Detect which cell encompasses the target text, then output its (X, Y) center coordinate. 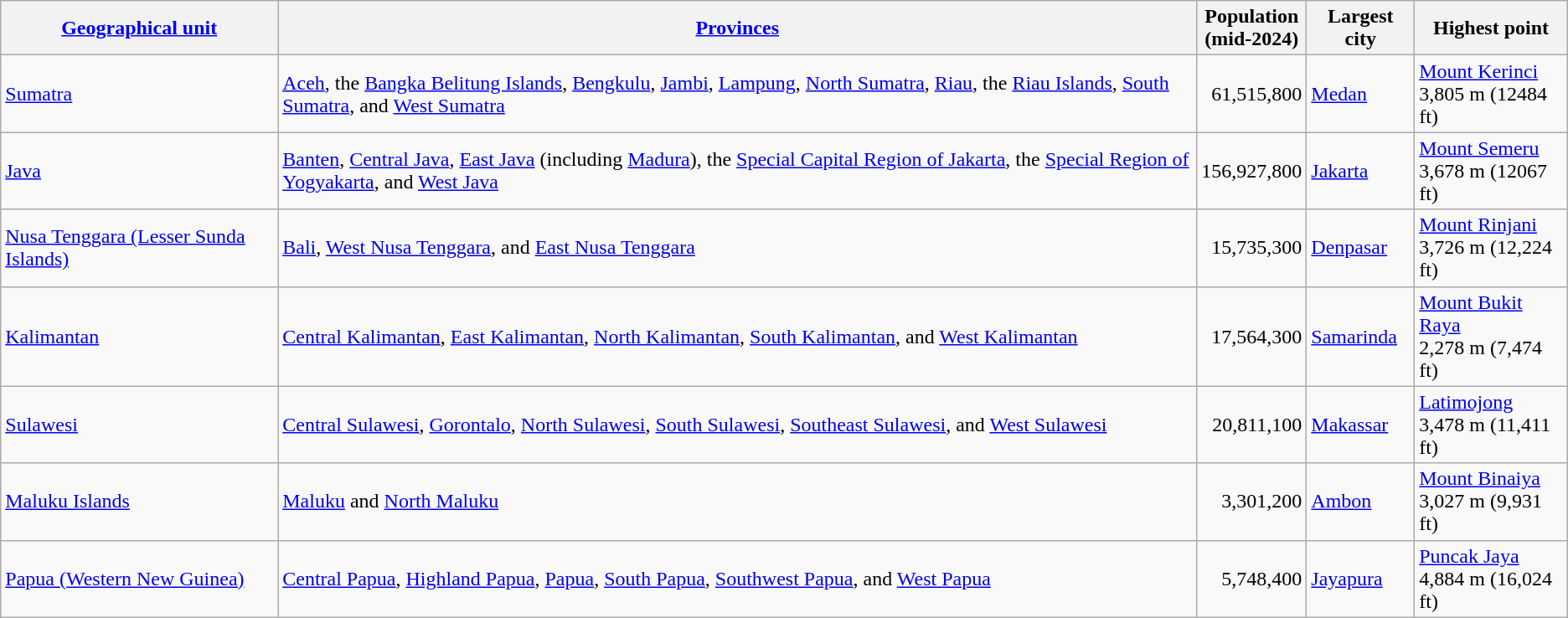
Aceh, the Bangka Belitung Islands, Bengkulu, Jambi, Lampung, North Sumatra, Riau, the Riau Islands, South Sumatra, and West Sumatra (737, 94)
Highest point (1491, 28)
Papua (Western New Guinea) (139, 579)
Central Kalimantan, East Kalimantan, North Kalimantan, South Kalimantan, and West Kalimantan (737, 337)
Banten, Central Java, East Java (including Madura), the Special Capital Region of Jakarta, the Special Region of Yogyakarta, and West Java (737, 171)
Samarinda (1360, 337)
Medan (1360, 94)
15,735,300 (1251, 248)
Kalimantan (139, 337)
Provinces (737, 28)
Mount Semeru3,678 m (12067 ft) (1491, 171)
Mount Bukit Raya2,278 m (7,474 ft) (1491, 337)
Sulawesi (139, 425)
Nusa Tenggara (Lesser Sunda Islands) (139, 248)
Maluku and North Maluku (737, 502)
Mount Kerinci3,805 m (12484 ft) (1491, 94)
Denpasar (1360, 248)
Central Papua, Highland Papua, Papua, South Papua, Southwest Papua, and West Papua (737, 579)
Geographical unit (139, 28)
Mount Rinjani3,726 m (12,224 ft) (1491, 248)
Makassar (1360, 425)
Largest city (1360, 28)
Jayapura (1360, 579)
Bali, West Nusa Tenggara, and East Nusa Tenggara (737, 248)
Central Sulawesi, Gorontalo, North Sulawesi, South Sulawesi, Southeast Sulawesi, and West Sulawesi (737, 425)
20,811,100 (1251, 425)
3,301,200 (1251, 502)
Population(mid-2024) (1251, 28)
Puncak Jaya4,884 m (16,024 ft) (1491, 579)
Maluku Islands (139, 502)
5,748,400 (1251, 579)
Sumatra (139, 94)
Mount Binaiya3,027 m (9,931 ft) (1491, 502)
Latimojong3,478 m (11,411 ft) (1491, 425)
156,927,800 (1251, 171)
Jakarta (1360, 171)
Java (139, 171)
61,515,800 (1251, 94)
17,564,300 (1251, 337)
Ambon (1360, 502)
